Capture the cell that displays the provided text and extract its [X, Y] central coordinate. 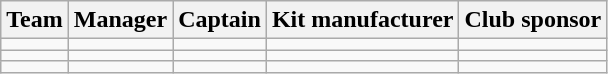
Manager [120, 20]
Kit manufacturer [362, 20]
Captain [220, 20]
Team [35, 20]
Club sponsor [533, 20]
